From the cell containing the given text, extract its center point as [x, y] coordinate. 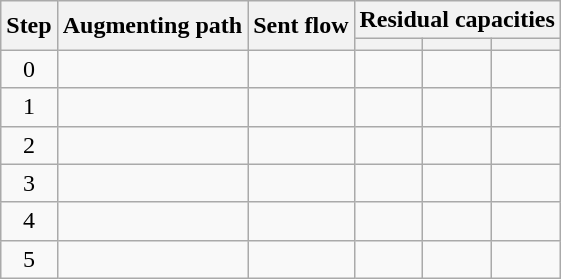
5 [29, 259]
4 [29, 221]
Augmenting path [152, 26]
Sent flow [301, 26]
Residual capacities [457, 20]
0 [29, 69]
Step [29, 26]
3 [29, 183]
2 [29, 145]
1 [29, 107]
